Return (X, Y) of the center of cell containing provided text 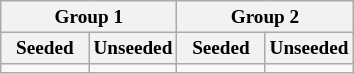
Group 1 (89, 17)
Group 2 (265, 17)
